Output the (x, y) coordinate of the center of the cell containing the given text.  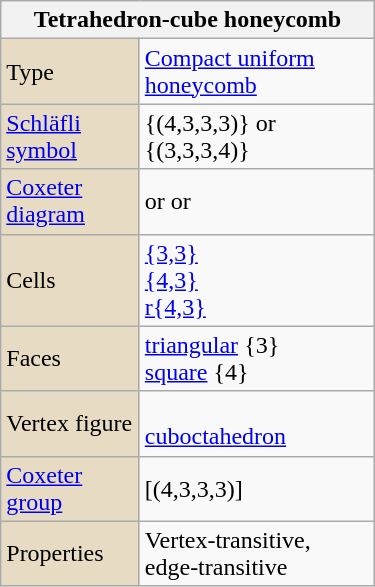
{(4,3,3,3)} or {(3,3,3,4)} (256, 136)
or or (256, 202)
{3,3} {4,3} r{4,3} (256, 280)
cuboctahedron (256, 424)
Tetrahedron-cube honeycomb (188, 20)
Type (70, 72)
Vertex-transitive, edge-transitive (256, 554)
Compact uniform honeycomb (256, 72)
Cells (70, 280)
Faces (70, 358)
Coxeter diagram (70, 202)
Properties (70, 554)
Coxeter group (70, 488)
Schläfli symbol (70, 136)
Vertex figure (70, 424)
[(4,3,3,3)] (256, 488)
triangular {3}square {4} (256, 358)
